Pinpoint the cell where the given text exists, returning its [X, Y] midpoint coordinate. 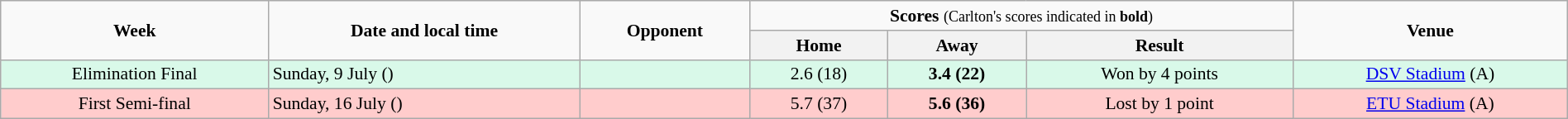
Scores (Carlton's scores indicated in bold) [1021, 16]
5.7 (37) [819, 104]
Elimination Final [135, 74]
Venue [1431, 30]
5.6 (36) [958, 104]
Won by 4 points [1159, 74]
First Semi-final [135, 104]
Home [819, 45]
Week [135, 30]
Away [958, 45]
Result [1159, 45]
DSV Stadium (A) [1431, 74]
Sunday, 9 July () [425, 74]
Date and local time [425, 30]
Opponent [665, 30]
3.4 (22) [958, 74]
2.6 (18) [819, 74]
ETU Stadium (A) [1431, 104]
Lost by 1 point [1159, 104]
Sunday, 16 July () [425, 104]
